Output the [x, y] coordinate of the center of the cell containing the given text.  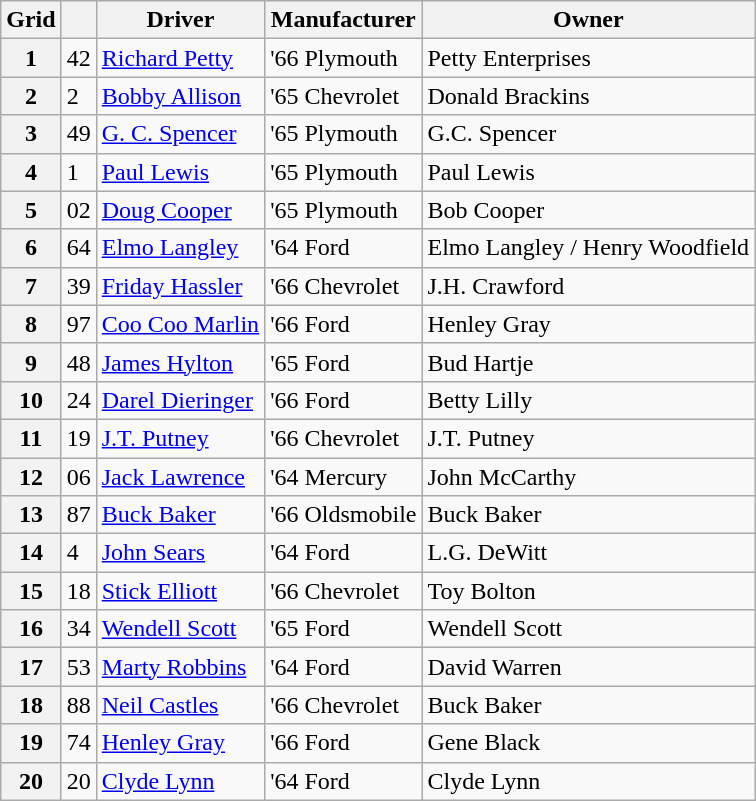
Manufacturer [344, 20]
53 [78, 667]
'65 Chevrolet [344, 96]
Jack Lawrence [180, 477]
7 [31, 286]
74 [78, 743]
Elmo Langley [180, 248]
Driver [180, 20]
Elmo Langley / Henry Woodfield [588, 248]
14 [31, 553]
John Sears [180, 553]
David Warren [588, 667]
48 [78, 362]
17 [31, 667]
12 [31, 477]
John McCarthy [588, 477]
Petty Enterprises [588, 58]
Owner [588, 20]
15 [31, 591]
Bud Hartje [588, 362]
97 [78, 324]
64 [78, 248]
Richard Petty [180, 58]
8 [31, 324]
'66 Oldsmobile [344, 515]
10 [31, 400]
Bobby Allison [180, 96]
13 [31, 515]
Bob Cooper [588, 210]
49 [78, 134]
Darel Dieringer [180, 400]
24 [78, 400]
Neil Castles [180, 705]
5 [31, 210]
'66 Plymouth [344, 58]
02 [78, 210]
88 [78, 705]
Friday Hassler [180, 286]
42 [78, 58]
G.C. Spencer [588, 134]
Coo Coo Marlin [180, 324]
06 [78, 477]
L.G. DeWitt [588, 553]
Gene Black [588, 743]
Toy Bolton [588, 591]
G. C. Spencer [180, 134]
James Hylton [180, 362]
Betty Lilly [588, 400]
6 [31, 248]
J.H. Crawford [588, 286]
39 [78, 286]
87 [78, 515]
34 [78, 629]
Grid [31, 20]
3 [31, 134]
16 [31, 629]
Marty Robbins [180, 667]
9 [31, 362]
Doug Cooper [180, 210]
11 [31, 438]
'64 Mercury [344, 477]
Donald Brackins [588, 96]
Stick Elliott [180, 591]
